Return [x, y] of the center of cell containing provided text 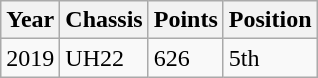
2019 [30, 58]
Position [270, 20]
Points [186, 20]
UH22 [104, 58]
5th [270, 58]
Chassis [104, 20]
626 [186, 58]
Year [30, 20]
